Identify which cell holds the provided text, then report its [x, y] central coordinate. 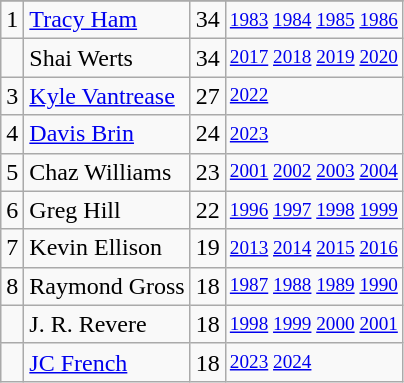
2001 2002 2003 2004 [314, 172]
1987 1988 1989 1990 [314, 286]
1996 1997 1998 1999 [314, 210]
22 [208, 210]
4 [12, 134]
2023 [314, 134]
23 [208, 172]
2013 2014 2015 2016 [314, 248]
Greg Hill [107, 210]
6 [12, 210]
24 [208, 134]
Tracy Ham [107, 20]
7 [12, 248]
Raymond Gross [107, 286]
J. R. Revere [107, 324]
2023 2024 [314, 362]
Kyle Vantrease [107, 96]
19 [208, 248]
2017 2018 2019 2020 [314, 58]
27 [208, 96]
Shai Werts [107, 58]
3 [12, 96]
Chaz Williams [107, 172]
Davis Brin [107, 134]
8 [12, 286]
1 [12, 20]
1983 1984 1985 1986 [314, 20]
2022 [314, 96]
1998 1999 2000 2001 [314, 324]
JC French [107, 362]
5 [12, 172]
Kevin Ellison [107, 248]
